Output the [x, y] coordinate of the center of the cell containing the given text.  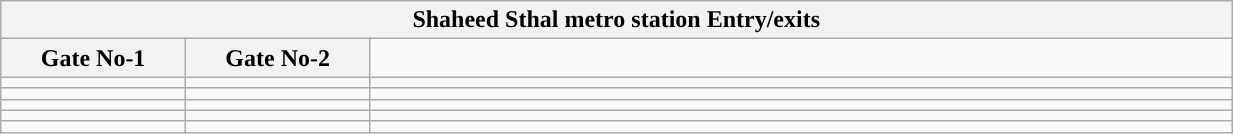
Gate No-1 [94, 58]
Gate No-2 [278, 58]
Shaheed Sthal metro station Entry/exits [616, 20]
